Determine the (X, Y) coordinate at the center of the cell enclosing the given text.  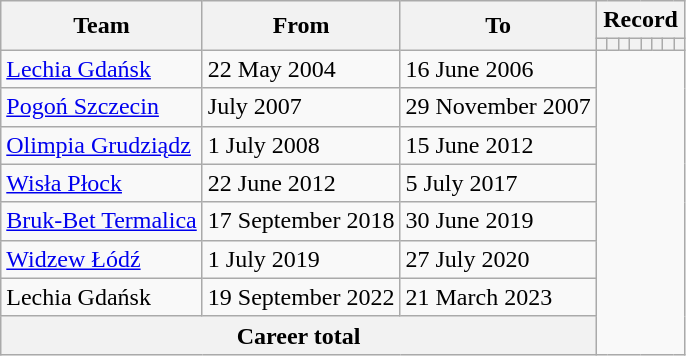
Widzew Łódź (102, 259)
To (498, 26)
Wisła Płock (102, 183)
17 September 2018 (301, 221)
30 June 2019 (498, 221)
22 June 2012 (301, 183)
Olimpia Grudziądz (102, 145)
Career total (299, 335)
Bruk-Bet Termalica (102, 221)
16 June 2006 (498, 69)
27 July 2020 (498, 259)
21 March 2023 (498, 297)
1 July 2008 (301, 145)
15 June 2012 (498, 145)
Team (102, 26)
5 July 2017 (498, 183)
19 September 2022 (301, 297)
July 2007 (301, 107)
1 July 2019 (301, 259)
Pogoń Szczecin (102, 107)
From (301, 26)
22 May 2004 (301, 69)
Record (640, 20)
29 November 2007 (498, 107)
